Return [x, y] of the center of cell containing provided text 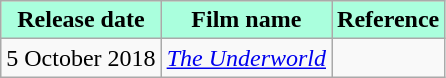
Reference [388, 20]
Film name [246, 20]
5 October 2018 [81, 58]
The Underworld [246, 58]
Release date [81, 20]
